Scan for the cell matching the given text and deliver its (x, y) coordinate at center. 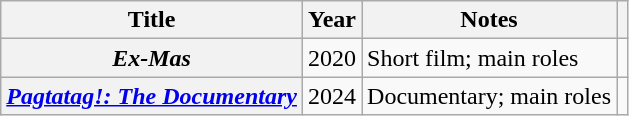
2024 (332, 96)
Pagtatag!: The Documentary (152, 96)
Title (152, 20)
Notes (490, 20)
2020 (332, 58)
Short film; main roles (490, 58)
Ex-Mas (152, 58)
Year (332, 20)
Documentary; main roles (490, 96)
